From the cell containing the given text, extract its center point as [X, Y] coordinate. 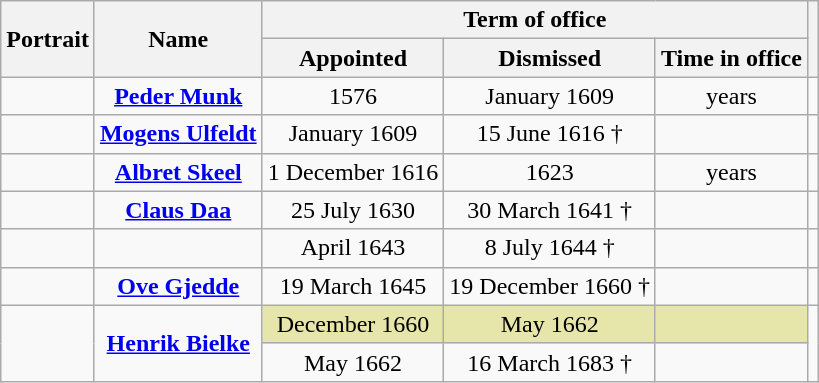
Time in office [731, 58]
April 1643 [353, 248]
Term of office [534, 20]
Mogens Ulfeldt [178, 134]
1576 [353, 96]
Albret Skeel [178, 172]
16 March 1683 † [550, 362]
Peder Munk [178, 96]
25 July 1630 [353, 210]
Claus Daa [178, 210]
8 July 1644 † [550, 248]
Henrik Bielke [178, 343]
Name [178, 39]
Portrait [48, 39]
December 1660 [353, 324]
15 June 1616 † [550, 134]
Dismissed [550, 58]
1 December 1616 [353, 172]
Ove Gjedde [178, 286]
30 March 1641 † [550, 210]
19 December 1660 † [550, 286]
Appointed [353, 58]
1623 [550, 172]
19 March 1645 [353, 286]
